Capture the cell that displays the provided text and extract its (x, y) central coordinate. 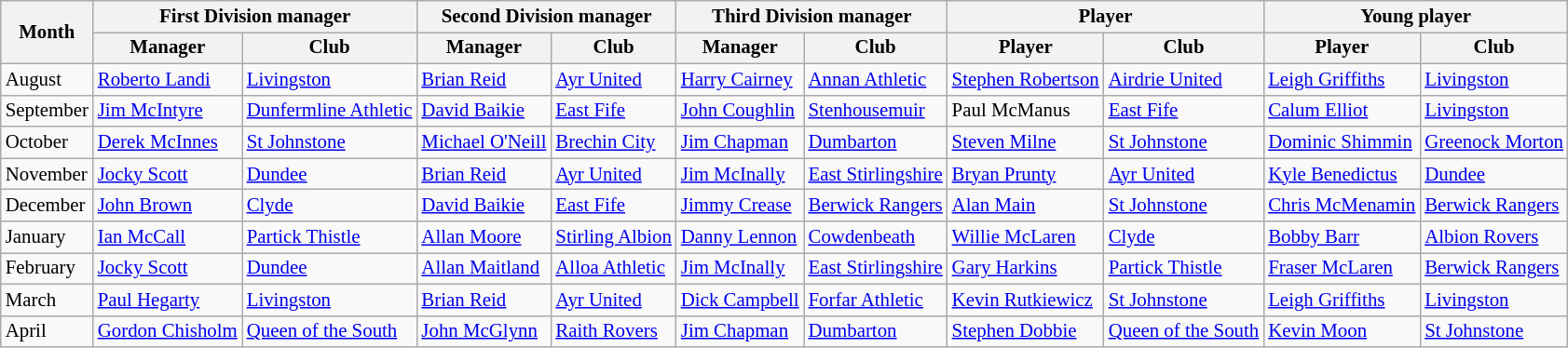
Third Division manager (812, 17)
Michael O'Neill (484, 142)
Albion Rovers (1494, 237)
Derek McInnes (168, 142)
December (47, 206)
Chris McMenamin (1342, 206)
Roberto Landi (168, 79)
April (47, 331)
Raith Rovers (613, 331)
Steven Milne (1026, 142)
Dunfermline Athletic (330, 111)
Bobby Barr (1342, 237)
Dick Campbell (740, 300)
August (47, 79)
Stirling Albion (613, 237)
Stephen Robertson (1026, 79)
Alloa Athletic (613, 268)
Kyle Benedictus (1342, 174)
Greenock Morton (1494, 142)
Harry Cairney (740, 79)
November (47, 174)
Calum Elliot (1342, 111)
Gordon Chisholm (168, 331)
Allan Maitland (484, 268)
Kevin Moon (1342, 331)
Alan Main (1026, 206)
Ian McCall (168, 237)
Forfar Athletic (876, 300)
Brechin City (613, 142)
Jimmy Crease (740, 206)
John Coughlin (740, 111)
Stenhousemuir (876, 111)
Month (47, 33)
January (47, 237)
Willie McLaren (1026, 237)
Airdrie United (1183, 79)
Jim McIntyre (168, 111)
Young player (1416, 17)
Fraser McLaren (1342, 268)
September (47, 111)
Paul Hegarty (168, 300)
March (47, 300)
John McGlynn (484, 331)
Annan Athletic (876, 79)
Gary Harkins (1026, 268)
Danny Lennon (740, 237)
First Division manager (255, 17)
Kevin Rutkiewicz (1026, 300)
Second Division manager (546, 17)
Bryan Prunty (1026, 174)
Allan Moore (484, 237)
Dominic Shimmin (1342, 142)
Paul McManus (1026, 111)
John Brown (168, 206)
February (47, 268)
Cowdenbeath (876, 237)
Stephen Dobbie (1026, 331)
October (47, 142)
